Capture the cell that displays the provided text and extract its (x, y) central coordinate. 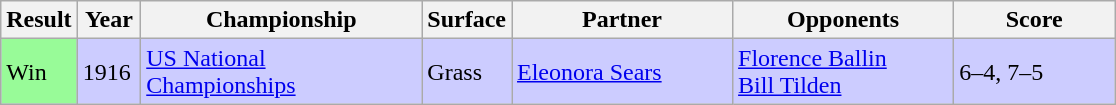
Win (39, 72)
Year (109, 20)
Eleonora Sears (622, 72)
6–4, 7–5 (1034, 72)
Florence Ballin Bill Tilden (844, 72)
US National Championships (282, 72)
Grass (467, 72)
Opponents (844, 20)
Surface (467, 20)
Score (1034, 20)
Championship (282, 20)
Partner (622, 20)
1916 (109, 72)
Result (39, 20)
